Pinpoint the cell where the given text exists, returning its (x, y) midpoint coordinate. 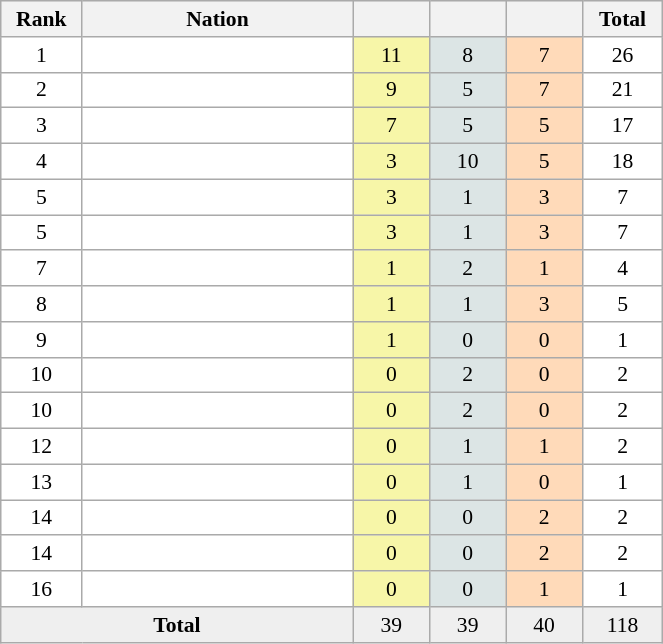
11 (391, 55)
Rank (42, 19)
21 (622, 90)
18 (622, 162)
26 (622, 55)
16 (42, 589)
13 (42, 482)
12 (42, 447)
17 (622, 126)
118 (622, 625)
Nation (218, 19)
40 (544, 625)
